Locate the cell with the specified text and output its [x, y] center coordinate. 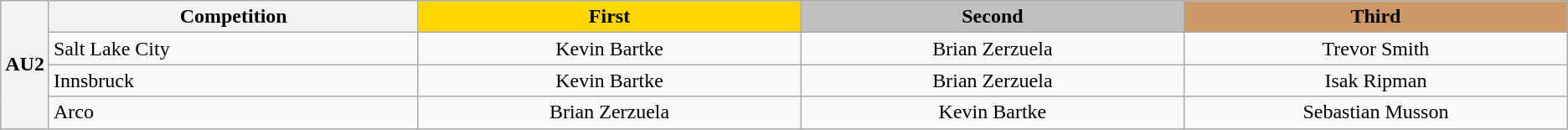
Second [992, 17]
Innsbruck [233, 81]
Arco [233, 112]
Competition [233, 17]
Trevor Smith [1376, 49]
Salt Lake City [233, 49]
Sebastian Musson [1376, 112]
AU2 [25, 65]
Isak Ripman [1376, 81]
Third [1376, 17]
First [610, 17]
